Find where the given text appears and provide that cell's center as (x, y) coordinate. 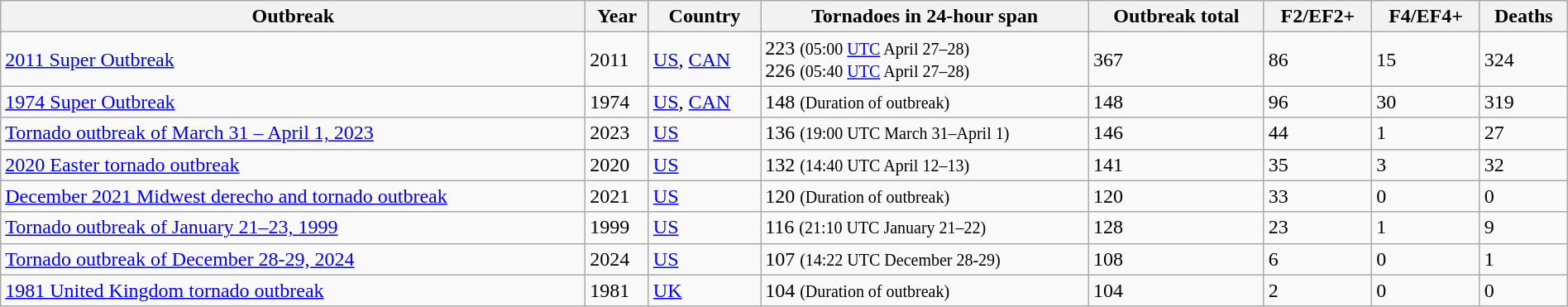
2024 (617, 259)
120 (1177, 196)
148 (1177, 102)
Tornado outbreak of March 31 – April 1, 2023 (293, 133)
December 2021 Midwest derecho and tornado outbreak (293, 196)
9 (1523, 228)
104 (Duration of outbreak) (925, 290)
120 (Duration of outbreak) (925, 196)
6 (1318, 259)
3 (1426, 165)
33 (1318, 196)
1974 (617, 102)
107 (14:22 UTC December 28-29) (925, 259)
F4/EF4+ (1426, 17)
1974 Super Outbreak (293, 102)
Year (617, 17)
128 (1177, 228)
104 (1177, 290)
30 (1426, 102)
Tornado outbreak of December 28-29, 2024 (293, 259)
2011 (617, 60)
23 (1318, 228)
141 (1177, 165)
15 (1426, 60)
F2/EF2+ (1318, 17)
136 (19:00 UTC March 31–April 1) (925, 133)
132 (14:40 UTC April 12–13) (925, 165)
Deaths (1523, 17)
2011 Super Outbreak (293, 60)
2020 (617, 165)
Tornado outbreak of January 21–23, 1999 (293, 228)
UK (705, 290)
44 (1318, 133)
1981 United Kingdom tornado outbreak (293, 290)
1981 (617, 290)
35 (1318, 165)
96 (1318, 102)
2 (1318, 290)
148 (Duration of outbreak) (925, 102)
367 (1177, 60)
146 (1177, 133)
1999 (617, 228)
Outbreak total (1177, 17)
2021 (617, 196)
2023 (617, 133)
86 (1318, 60)
2020 Easter tornado outbreak (293, 165)
116 (21:10 UTC January 21–22) (925, 228)
324 (1523, 60)
223 (05:00 UTC April 27–28)226 (05:40 UTC April 27–28) (925, 60)
Outbreak (293, 17)
Tornadoes in 24-hour span (925, 17)
32 (1523, 165)
319 (1523, 102)
27 (1523, 133)
Country (705, 17)
108 (1177, 259)
